From the cell containing the given text, extract its center point as [x, y] coordinate. 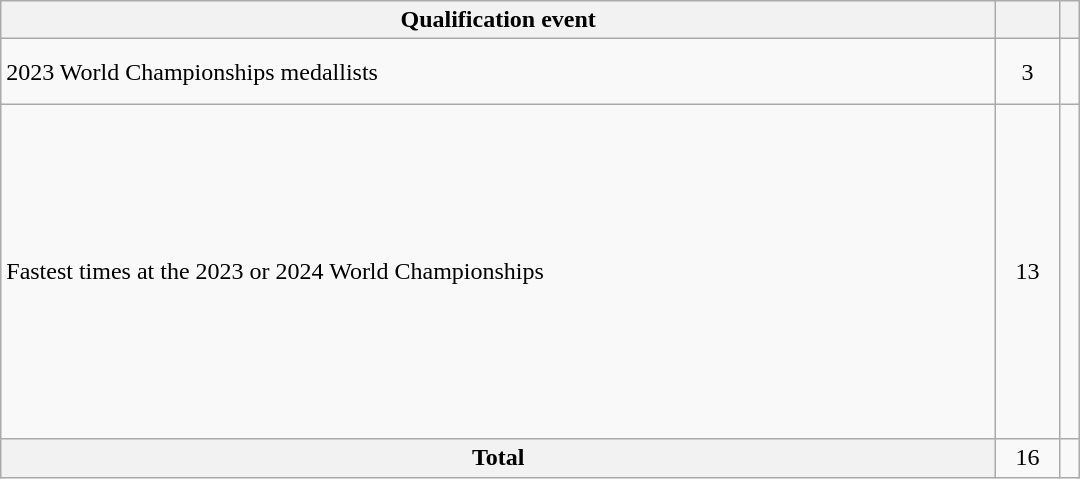
16 [1028, 458]
3 [1028, 72]
Total [498, 458]
2023 World Championships medallists [498, 72]
13 [1028, 272]
Qualification event [498, 20]
Fastest times at the 2023 or 2024 World Championships [498, 272]
